Output the [X, Y] coordinate of the center of the cell containing the given text.  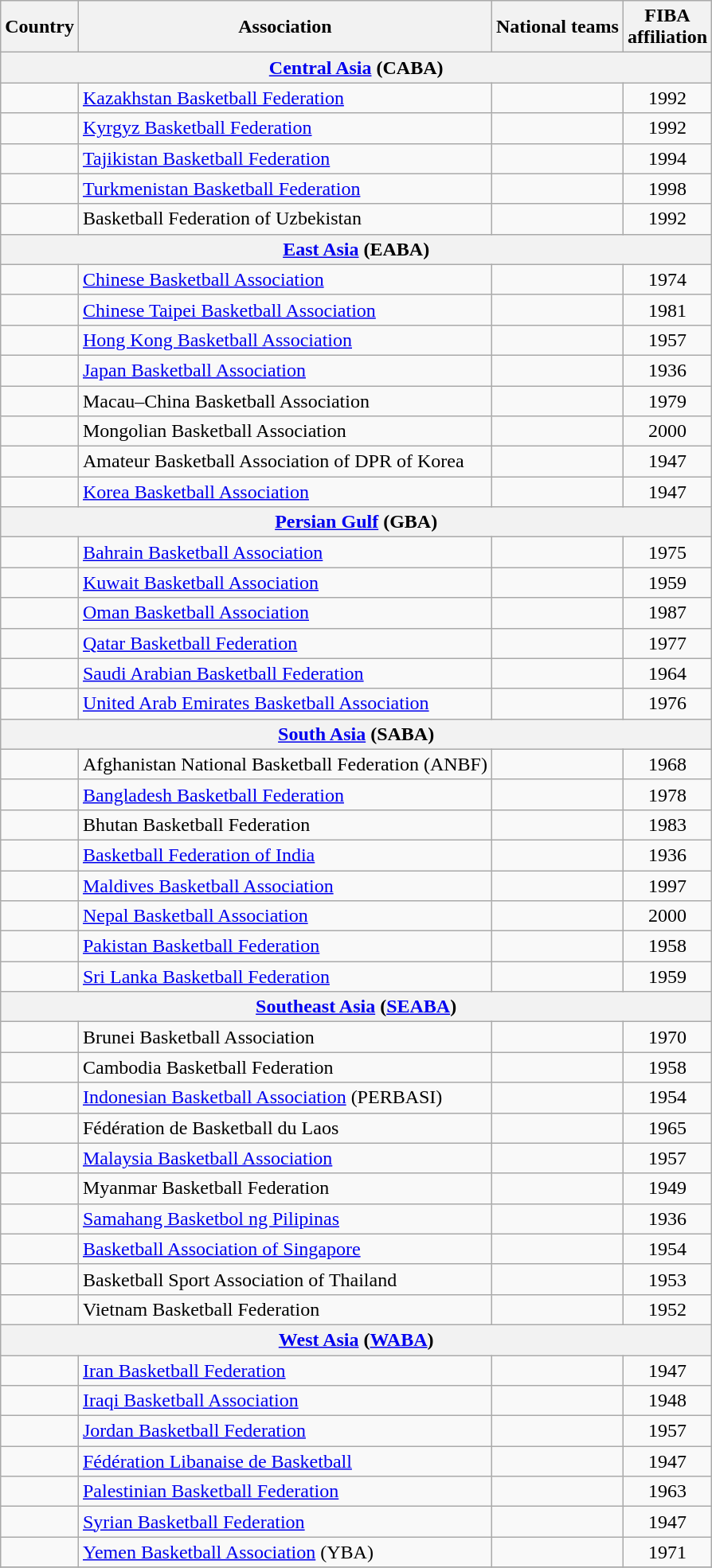
East Asia (EABA) [357, 249]
Iraqi Basketball Association [285, 1401]
Myanmar Basketball Federation [285, 1188]
1971 [667, 1552]
Yemen Basketball Association (YBA) [285, 1552]
West Asia (WABA) [357, 1340]
1953 [667, 1279]
1948 [667, 1401]
1979 [667, 400]
1987 [667, 613]
Bhutan Basketball Federation [285, 825]
1975 [667, 552]
1983 [667, 825]
Association [285, 27]
1952 [667, 1309]
Iran Basketball Federation [285, 1370]
Qatar Basketball Federation [285, 643]
1977 [667, 643]
Jordan Basketball Federation [285, 1431]
Palestinian Basketball Federation [285, 1492]
1997 [667, 886]
Persian Gulf (GBA) [357, 522]
Central Asia (CABA) [357, 68]
Chinese Taipei Basketball Association [285, 310]
Pakistan Basketball Federation [285, 946]
Afghanistan National Basketball Federation (ANBF) [285, 764]
Country [40, 27]
Oman Basketball Association [285, 613]
Mongolian Basketball Association [285, 431]
Sri Lanka Basketball Federation [285, 977]
1968 [667, 764]
1978 [667, 794]
Turkmenistan Basketball Federation [285, 189]
1965 [667, 1128]
Hong Kong Basketball Association [285, 340]
Samahang Basketbol ng Pilipinas [285, 1219]
Kyrgyz Basketball Federation [285, 128]
National teams [557, 27]
Tajikistan Basketball Federation [285, 158]
FIBAaffiliation [667, 27]
Basketball Federation of Uzbekistan [285, 219]
1964 [667, 673]
Kuwait Basketball Association [285, 583]
1974 [667, 279]
Fédération de Basketball du Laos [285, 1128]
Fédération Libanaise de Basketball [285, 1461]
Malaysia Basketball Association [285, 1158]
1976 [667, 704]
Syrian Basketball Federation [285, 1522]
Chinese Basketball Association [285, 279]
Amateur Basketball Association of DPR of Korea [285, 462]
Korea Basketball Association [285, 492]
Japan Basketball Association [285, 370]
1949 [667, 1188]
Bangladesh Basketball Federation [285, 794]
Maldives Basketball Association [285, 886]
Vietnam Basketball Federation [285, 1309]
1970 [667, 1037]
Kazakhstan Basketball Federation [285, 98]
1963 [667, 1492]
Cambodia Basketball Federation [285, 1067]
Nepal Basketball Association [285, 916]
Indonesian Basketball Association (PERBASI) [285, 1098]
United Arab Emirates Basketball Association [285, 704]
Basketball Federation of India [285, 855]
1998 [667, 189]
Southeast Asia (SEABA) [357, 1007]
South Asia (SABA) [357, 734]
Basketball Sport Association of Thailand [285, 1279]
1981 [667, 310]
Saudi Arabian Basketball Federation [285, 673]
Brunei Basketball Association [285, 1037]
Macau–China Basketball Association [285, 400]
Bahrain Basketball Association [285, 552]
Basketball Association of Singapore [285, 1249]
1994 [667, 158]
